Return [X, Y] of the center of cell containing provided text 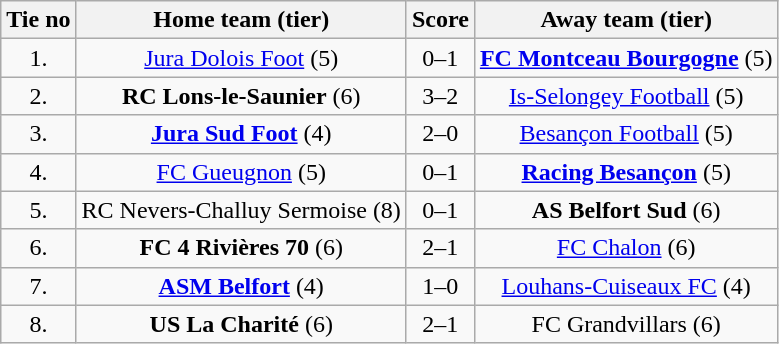
2. [38, 96]
FC 4 Rivières 70 (6) [241, 248]
RC Nevers-Challuy Sermoise (8) [241, 210]
1. [38, 58]
Away team (tier) [626, 20]
US La Charité (6) [241, 324]
RC Lons-le-Saunier (6) [241, 96]
8. [38, 324]
5. [38, 210]
AS Belfort Sud (6) [626, 210]
FC Montceau Bourgogne (5) [626, 58]
3–2 [440, 96]
FC Chalon (6) [626, 248]
Jura Sud Foot (4) [241, 134]
1–0 [440, 286]
Besançon Football (5) [626, 134]
Is-Selongey Football (5) [626, 96]
4. [38, 172]
2–0 [440, 134]
Home team (tier) [241, 20]
Racing Besançon (5) [626, 172]
7. [38, 286]
6. [38, 248]
FC Gueugnon (5) [241, 172]
3. [38, 134]
Score [440, 20]
FC Grandvillars (6) [626, 324]
Tie no [38, 20]
Louhans-Cuiseaux FC (4) [626, 286]
Jura Dolois Foot (5) [241, 58]
ASM Belfort (4) [241, 286]
